Search for the cell housing the specified text and yield its [X, Y] center coordinate. 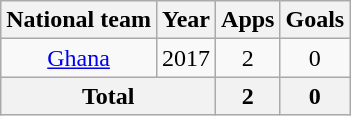
Apps [248, 20]
Ghana [79, 58]
National team [79, 20]
2017 [186, 58]
Year [186, 20]
Total [108, 96]
Goals [315, 20]
